Locate the cell with the specified text and output its (x, y) center coordinate. 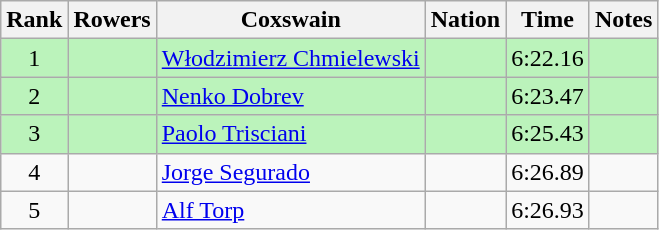
Nation (465, 20)
6:25.43 (548, 134)
2 (34, 96)
4 (34, 172)
Rowers (112, 20)
Rank (34, 20)
Alf Torp (290, 210)
6:22.16 (548, 58)
Nenko Dobrev (290, 96)
Time (548, 20)
Włodzimierz Chmielewski (290, 58)
Notes (623, 20)
Jorge Segurado (290, 172)
3 (34, 134)
Coxswain (290, 20)
6:26.93 (548, 210)
5 (34, 210)
Paolo Trisciani (290, 134)
6:23.47 (548, 96)
1 (34, 58)
6:26.89 (548, 172)
